From the cell containing the given text, extract its center point as (x, y) coordinate. 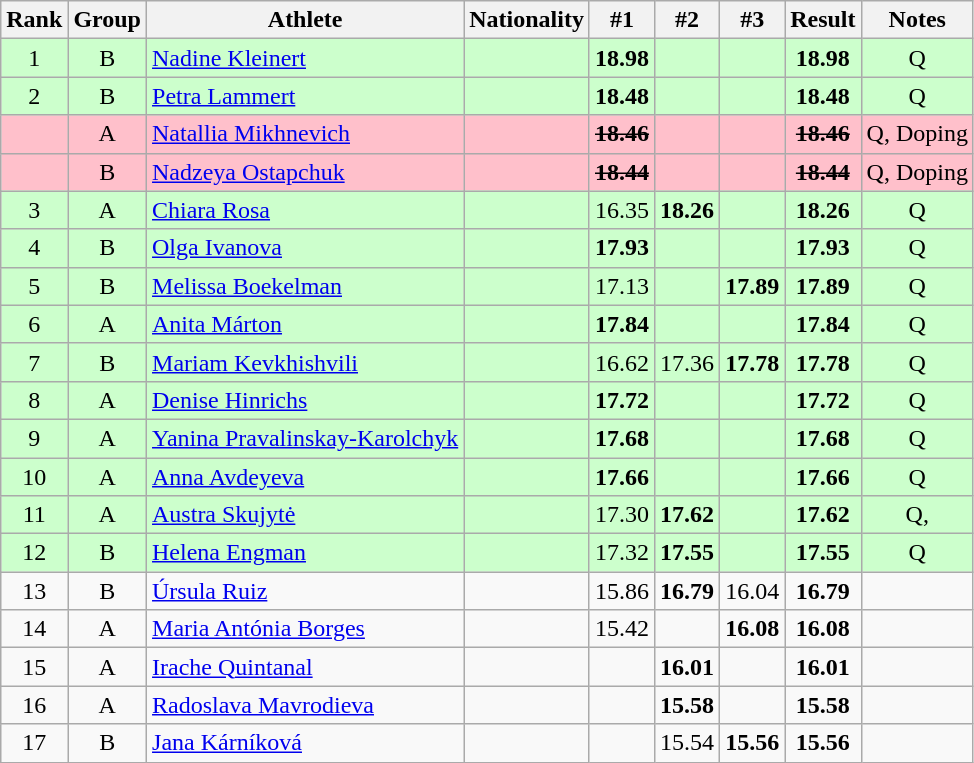
16.35 (622, 210)
#2 (688, 20)
Rank (34, 20)
17 (34, 743)
6 (34, 324)
Q, (917, 515)
15.86 (622, 591)
12 (34, 553)
Chiara Rosa (306, 210)
#1 (622, 20)
Denise Hinrichs (306, 400)
10 (34, 477)
9 (34, 438)
Nationality (527, 20)
17.30 (622, 515)
16 (34, 705)
11 (34, 515)
Úrsula Ruiz (306, 591)
Athlete (306, 20)
8 (34, 400)
Olga Ivanova (306, 248)
4 (34, 248)
Nadine Kleinert (306, 58)
Helena Engman (306, 553)
15.54 (688, 743)
#3 (752, 20)
2 (34, 96)
Result (823, 20)
Petra Lammert (306, 96)
16.62 (622, 362)
Notes (917, 20)
Anita Márton (306, 324)
17.32 (622, 553)
Group (108, 20)
Irache Quintanal (306, 667)
17.13 (622, 286)
Maria Antónia Borges (306, 629)
15.42 (622, 629)
Mariam Kevkhishvili (306, 362)
Anna Avdeyeva (306, 477)
14 (34, 629)
Melissa Boekelman (306, 286)
Radoslava Mavrodieva (306, 705)
Yanina Pravalinskay-Karolchyk (306, 438)
Natallia Mikhnevich (306, 134)
1 (34, 58)
Austra Skujytė (306, 515)
16.04 (752, 591)
13 (34, 591)
Jana Kárníková (306, 743)
17.36 (688, 362)
7 (34, 362)
3 (34, 210)
15 (34, 667)
Nadzeya Ostapchuk (306, 172)
5 (34, 286)
